Provide the [X, Y] coordinate of the cell's center where the given text is located.  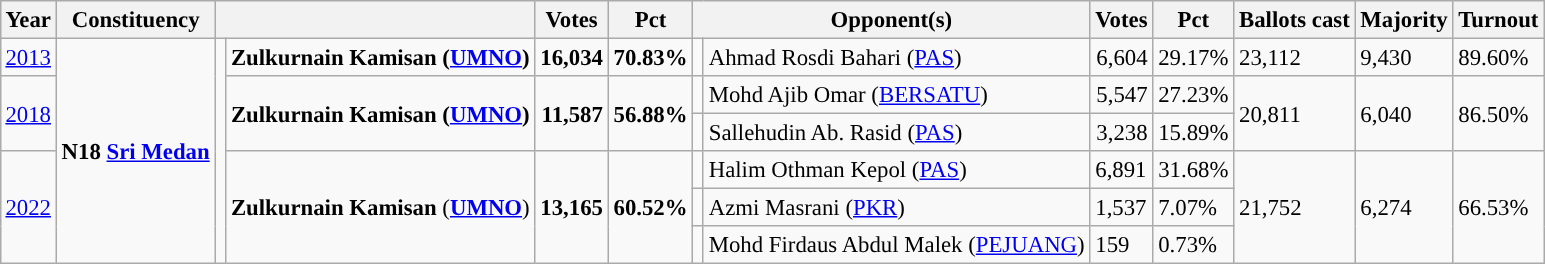
Halim Othman Kepol (PAS) [896, 170]
29.17% [1194, 57]
6,274 [1404, 208]
6,891 [1122, 170]
21,752 [1294, 208]
Azmi Masrani (PKR) [896, 208]
6,040 [1404, 114]
Turnout [1498, 20]
2018 [28, 114]
Majority [1404, 20]
2013 [28, 57]
89.60% [1498, 57]
Sallehudin Ab. Rasid (PAS) [896, 133]
27.23% [1194, 95]
11,587 [572, 114]
1,537 [1122, 208]
16,034 [572, 57]
Opponent(s) [892, 20]
2022 [28, 208]
N18 Sri Medan [136, 151]
56.88% [650, 114]
7.07% [1194, 208]
9,430 [1404, 57]
Year [28, 20]
60.52% [650, 208]
Mohd Firdaus Abdul Malek (PEJUANG) [896, 245]
70.83% [650, 57]
3,238 [1122, 133]
Ahmad Rosdi Bahari (PAS) [896, 57]
86.50% [1498, 114]
6,604 [1122, 57]
31.68% [1194, 170]
5,547 [1122, 95]
15.89% [1194, 133]
Ballots cast [1294, 20]
Constituency [136, 20]
0.73% [1194, 245]
Mohd Ajib Omar (BERSATU) [896, 95]
66.53% [1498, 208]
159 [1122, 245]
23,112 [1294, 57]
20,811 [1294, 114]
13,165 [572, 208]
